Identify which cell holds the provided text, then report its (x, y) central coordinate. 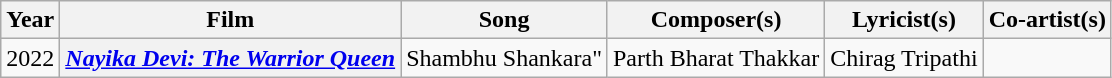
Year (30, 20)
Nayika Devi: The Warrior Queen (230, 58)
Chirag Tripathi (904, 58)
2022 (30, 58)
Song (504, 20)
Composer(s) (716, 20)
Parth Bharat Thakkar (716, 58)
Shambhu Shankara" (504, 58)
Film (230, 20)
Lyricist(s) (904, 20)
Co-artist(s) (1047, 20)
